From the cell containing the given text, extract its center point as (x, y) coordinate. 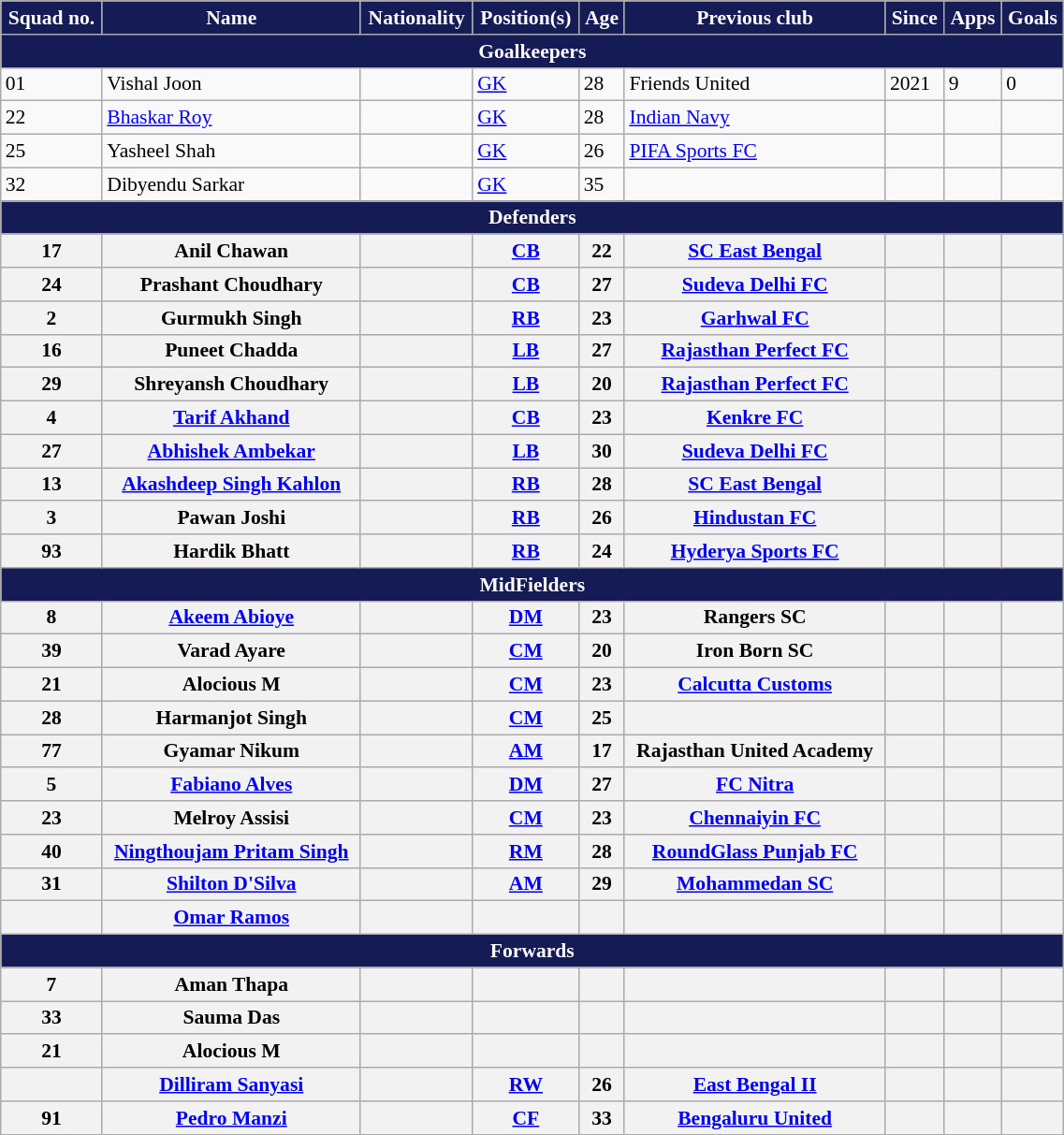
Dilliram Sanyasi (231, 1084)
Goals (1033, 18)
31 (52, 884)
Mohammedan SC (754, 884)
Fabiano Alves (231, 785)
Since (915, 18)
Tarif Akhand (231, 418)
01 (52, 84)
39 (52, 651)
Akashdeep Singh Kahlon (231, 485)
Pedro Manzi (231, 1118)
Defenders (532, 218)
5 (52, 785)
RW (526, 1084)
Kenkre FC (754, 418)
91 (52, 1118)
Rangers SC (754, 618)
Chennaiyin FC (754, 818)
RM (526, 851)
0 (1033, 84)
Rajasthan United Academy (754, 751)
32 (52, 184)
Hyderya Sports FC (754, 551)
Position(s) (526, 18)
FC Nitra (754, 785)
2 (52, 318)
Harmanjot Singh (231, 718)
East Bengal II (754, 1084)
4 (52, 418)
Garhwal FC (754, 318)
Akeem Abioye (231, 618)
Indian Navy (754, 118)
Hindustan FC (754, 518)
Vishal Joon (231, 84)
2021 (915, 84)
Yasheel Shah (231, 152)
Forwards (532, 952)
Calcutta Customs (754, 685)
16 (52, 351)
Bhaskar Roy (231, 118)
77 (52, 751)
Apps (973, 18)
7 (52, 984)
Name (231, 18)
Varad Ayare (231, 651)
CF (526, 1118)
Shilton D'Silva (231, 884)
Bengaluru United (754, 1118)
Puneet Chadda (231, 351)
40 (52, 851)
9 (973, 84)
Omar Ramos (231, 918)
Squad no. (52, 18)
Ningthoujam Pritam Singh (231, 851)
Aman Thapa (231, 984)
3 (52, 518)
Abhishek Ambekar (231, 451)
Previous club (754, 18)
30 (603, 451)
Shreyansh Choudhary (231, 385)
35 (603, 184)
Dibyendu Sarkar (231, 184)
Goalkeepers (532, 51)
Anil Chawan (231, 252)
Sauma Das (231, 1018)
Iron Born SC (754, 651)
RoundGlass Punjab FC (754, 851)
PIFA Sports FC (754, 152)
Gurmukh Singh (231, 318)
Hardik Bhatt (231, 551)
Gyamar Nikum (231, 751)
Prashant Choudhary (231, 284)
Nationality (416, 18)
93 (52, 551)
Age (603, 18)
MidFielders (532, 585)
13 (52, 485)
Friends United (754, 84)
8 (52, 618)
Melroy Assisi (231, 818)
Pawan Joshi (231, 518)
